Extract the (X, Y) coordinate from the center of the cell holding the provided text.  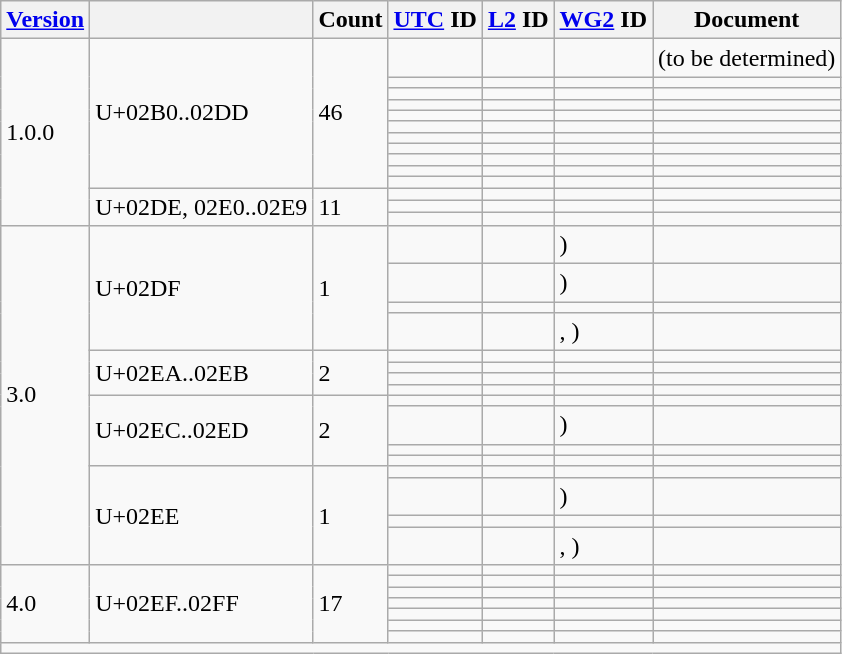
Version (46, 20)
17 (350, 604)
Count (350, 20)
U+02EF..02FF (202, 604)
U+02EC..02ED (202, 430)
3.0 (46, 396)
4.0 (46, 604)
Document (746, 20)
L2 ID (518, 20)
U+02EE (202, 515)
1.0.0 (46, 132)
U+02B0..02DD (202, 114)
U+02DE, 02E0..02E9 (202, 207)
U+02EA..02EB (202, 373)
WG2 ID (603, 20)
11 (350, 207)
U+02DF (202, 288)
UTC ID (435, 20)
(to be determined) (746, 58)
46 (350, 114)
